Provide the (X, Y) coordinate of the cell's center where the given text is located.  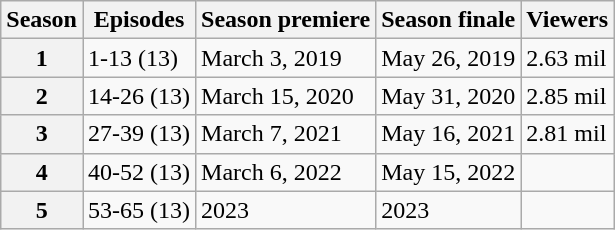
2.81 mil (568, 134)
4 (42, 172)
1 (42, 58)
Episodes (138, 20)
40-52 (13) (138, 172)
May 26, 2019 (448, 58)
March 15, 2020 (286, 96)
2.63 mil (568, 58)
Season premiere (286, 20)
14-26 (13) (138, 96)
3 (42, 134)
March 7, 2021 (286, 134)
2 (42, 96)
May 31, 2020 (448, 96)
Viewers (568, 20)
1-13 (13) (138, 58)
March 6, 2022 (286, 172)
Season (42, 20)
5 (42, 210)
Season finale (448, 20)
27-39 (13) (138, 134)
May 15, 2022 (448, 172)
May 16, 2021 (448, 134)
March 3, 2019 (286, 58)
53-65 (13) (138, 210)
2.85 mil (568, 96)
